Provide the [X, Y] coordinate of the cell's center where the given text is located.  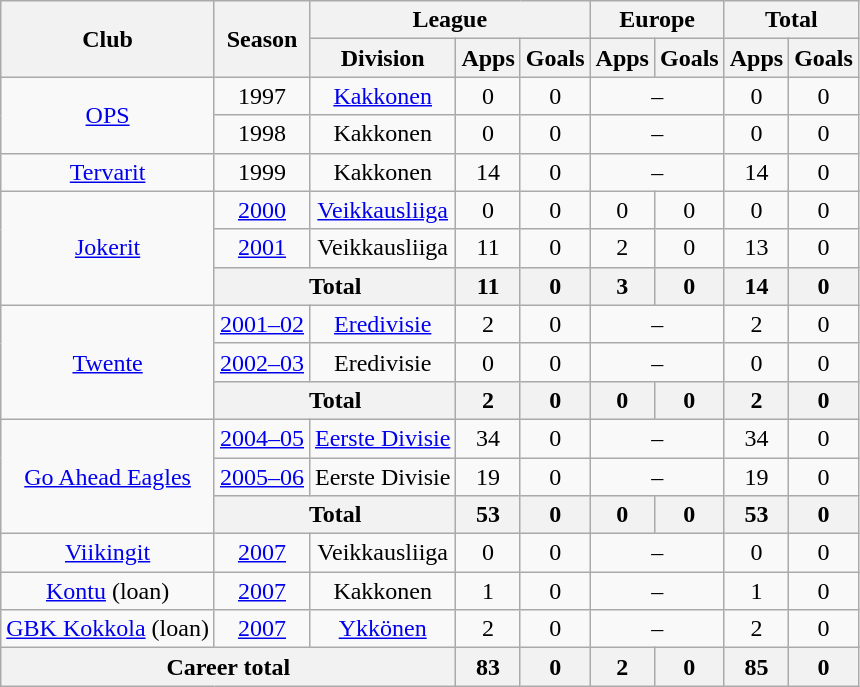
Division [383, 58]
2001 [262, 248]
1999 [262, 172]
Tervarit [108, 172]
Season [262, 39]
OPS [108, 115]
83 [488, 667]
Europe [657, 20]
2001–02 [262, 324]
2004–05 [262, 438]
Ykkönen [383, 629]
Club [108, 39]
Go Ahead Eagles [108, 476]
2002–03 [262, 362]
1997 [262, 96]
3 [622, 286]
Kontu (loan) [108, 591]
13 [756, 248]
1998 [262, 134]
2005–06 [262, 477]
Jokerit [108, 248]
Viikingit [108, 553]
Twente [108, 362]
85 [756, 667]
GBK Kokkola (loan) [108, 629]
2000 [262, 210]
League [450, 20]
Career total [228, 667]
